Capture the cell that displays the provided text and extract its [x, y] central coordinate. 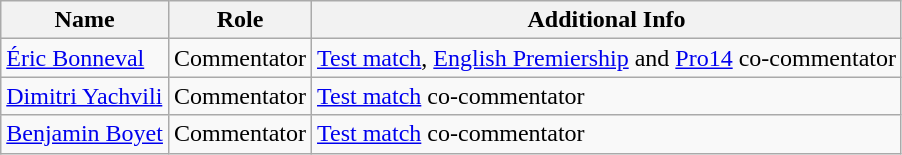
Test match, English Premiership and Pro14 co-commentator [607, 58]
Name [85, 20]
Role [240, 20]
Benjamin Boyet [85, 134]
Dimitri Yachvili [85, 96]
Éric Bonneval [85, 58]
Additional Info [607, 20]
